Locate the cell with the specified text and output its (X, Y) center coordinate. 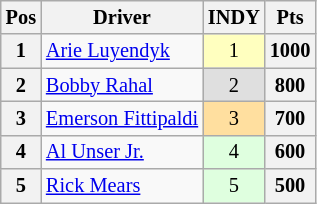
Al Unser Jr. (122, 152)
Pos (21, 17)
Driver (122, 17)
800 (290, 85)
Bobby Rahal (122, 85)
INDY (234, 17)
Pts (290, 17)
Arie Luyendyk (122, 51)
500 (290, 186)
Emerson Fittipaldi (122, 118)
600 (290, 152)
1000 (290, 51)
700 (290, 118)
Rick Mears (122, 186)
